From the cell containing the given text, extract its center point as [X, Y] coordinate. 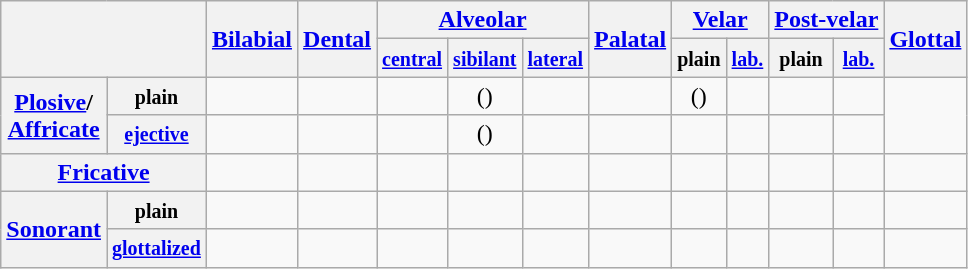
Sonorant [54, 229]
Plosive/Affricate [54, 115]
ejective [156, 134]
Alveolar [483, 20]
Palatal [630, 39]
Glottal [926, 39]
Velar [720, 20]
sibilant [485, 58]
central [412, 58]
glottalized [156, 248]
lateral [556, 58]
Bilabial [252, 39]
Post-velar [826, 20]
Dental [338, 39]
Fricative [104, 172]
